Scan for the cell matching the given text and deliver its (x, y) coordinate at center. 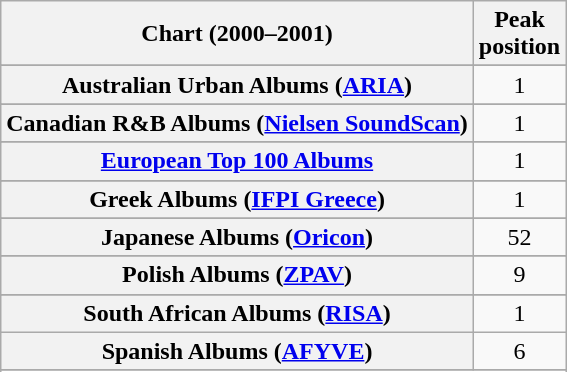
Japanese Albums (Oricon) (238, 237)
Spanish Albums (AFYVE) (238, 351)
9 (519, 275)
European Top 100 Albums (238, 161)
Peakposition (519, 34)
Australian Urban Albums (ARIA) (238, 85)
Polish Albums (ZPAV) (238, 275)
6 (519, 351)
South African Albums (RISA) (238, 313)
Chart (2000–2001) (238, 34)
Greek Albums (IFPI Greece) (238, 199)
Canadian R&B Albums (Nielsen SoundScan) (238, 123)
52 (519, 237)
